Identify which cell holds the provided text, then report its (X, Y) central coordinate. 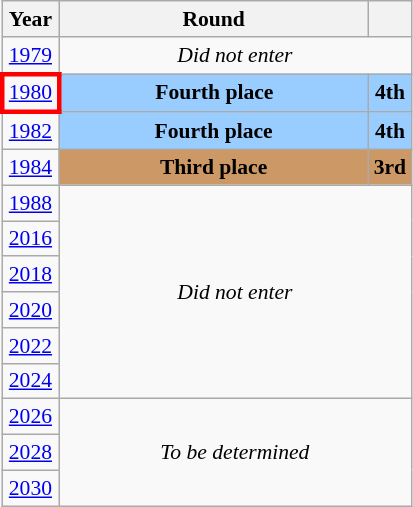
1982 (30, 132)
2026 (30, 417)
Year (30, 19)
2016 (30, 239)
2028 (30, 453)
Third place (214, 168)
1979 (30, 56)
2018 (30, 275)
To be determined (236, 452)
1988 (30, 203)
2022 (30, 346)
2020 (30, 310)
1984 (30, 168)
Round (214, 19)
3rd (390, 168)
1980 (30, 94)
2024 (30, 381)
2030 (30, 488)
